Pinpoint the cell where the given text exists, returning its [x, y] midpoint coordinate. 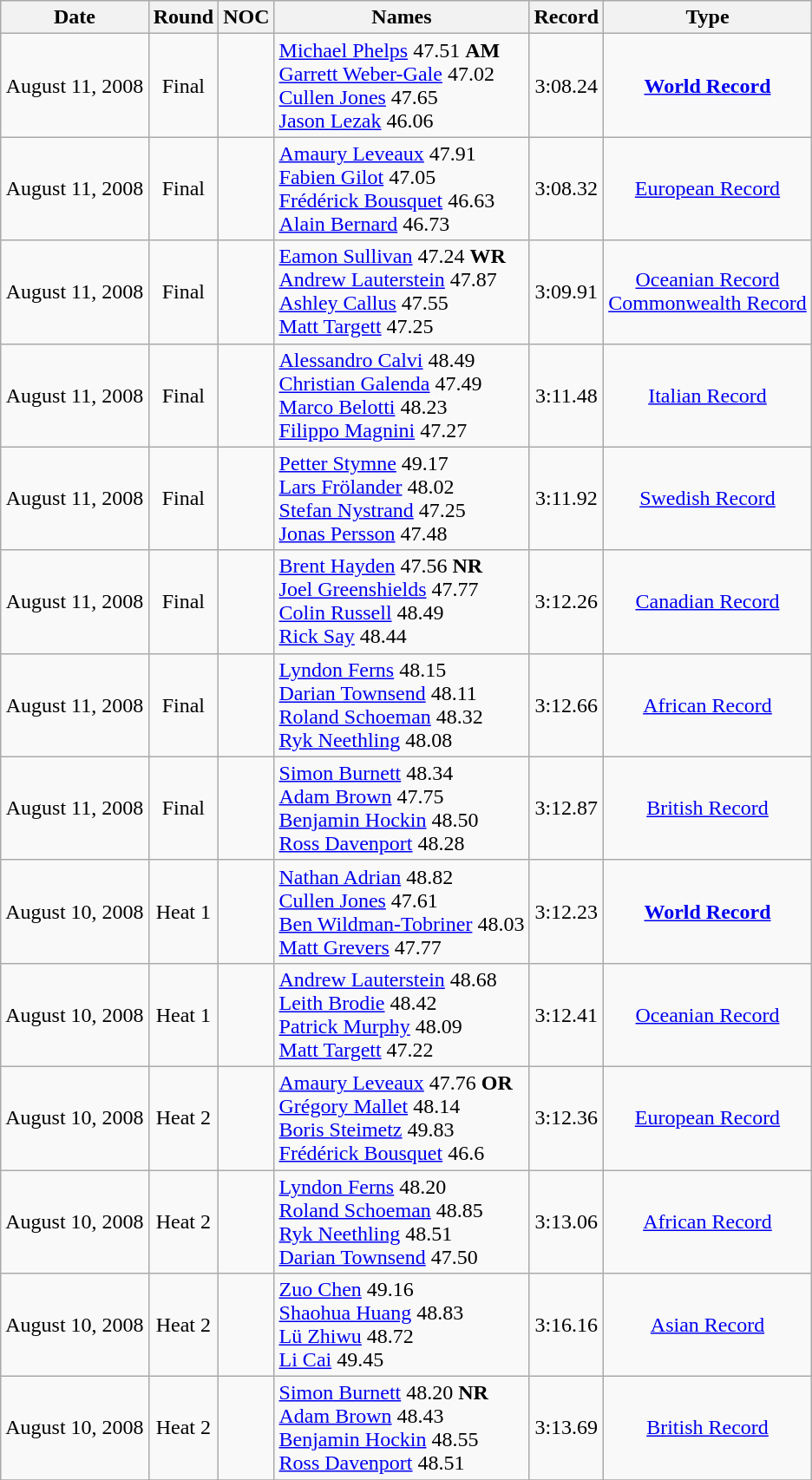
3:12.36 [566, 1117]
3:08.32 [566, 189]
Simon Burnett 48.20 NR Adam Brown 48.43 Benjamin Hockin 48.55 Ross Davenport 48.51 [402, 1428]
NOC [246, 17]
3:11.48 [566, 396]
3:12.23 [566, 911]
Amaury Leveaux 47.76 OR Grégory Mallet 48.14 Boris Steimetz 49.83 Frédérick Bousquet 46.6 [402, 1117]
3:12.66 [566, 704]
3:13.69 [566, 1428]
Oceanian Record [708, 1015]
3:12.26 [566, 602]
Brent Hayden 47.56 NR Joel Greenshields 47.77 Colin Russell 48.49 Rick Say 48.44 [402, 602]
Zuo Chen 49.16 Shaohua Huang 48.83 Lü Zhiwu 48.72 Li Cai 49.45 [402, 1326]
Date [75, 17]
Italian Record [708, 396]
3:13.06 [566, 1221]
Asian Record [708, 1326]
Michael Phelps 47.51 AMGarrett Weber-Gale 47.02Cullen Jones 47.65Jason Lezak 46.06 [402, 85]
Amaury Leveaux 47.91 Fabien Gilot 47.05 Frédérick Bousquet 46.63 Alain Bernard 46.73 [402, 189]
Swedish Record [708, 498]
Simon Burnett 48.34 Adam Brown 47.75 Benjamin Hockin 48.50 Ross Davenport 48.28 [402, 809]
Alessandro Calvi 48.49 Christian Galenda 47.49 Marco Belotti 48.23 Filippo Magnini 47.27 [402, 396]
Canadian Record [708, 602]
3:12.87 [566, 809]
Lyndon Ferns 48.15 Darian Townsend 48.11 Roland Schoeman 48.32 Ryk Neethling 48.08 [402, 704]
Names [402, 17]
Andrew Lauterstein 48.68 Leith Brodie 48.42 Patrick Murphy 48.09 Matt Targett 47.22 [402, 1015]
Nathan Adrian 48.82 Cullen Jones 47.61 Ben Wildman-Tobriner 48.03 Matt Grevers 47.77 [402, 911]
3:12.41 [566, 1015]
Lyndon Ferns 48.20 Roland Schoeman 48.85 Ryk Neethling 48.51 Darian Townsend 47.50 [402, 1221]
3:11.92 [566, 498]
Record [566, 17]
Type [708, 17]
Petter Stymne 49.17 Lars Frölander 48.02 Stefan Nystrand 47.25 Jonas Persson 47.48 [402, 498]
3:16.16 [566, 1326]
Round [183, 17]
Oceanian Record Commonwealth Record [708, 291]
Eamon Sullivan 47.24 WR Andrew Lauterstein 47.87 Ashley Callus 47.55 Matt Targett 47.25 [402, 291]
3:09.91 [566, 291]
3:08.24 [566, 85]
